Extract the [X, Y] coordinate from the center of the cell holding the provided text.  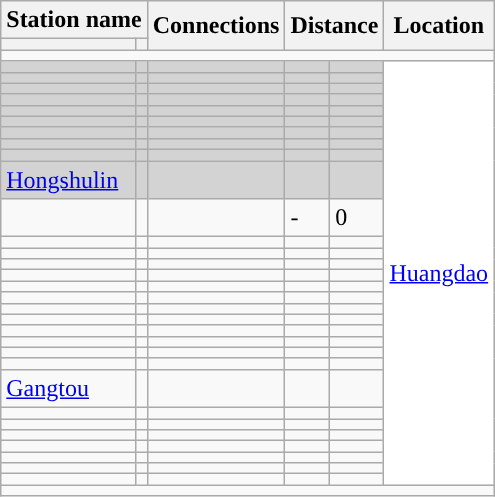
Gangtou [68, 388]
Station name [74, 20]
- [308, 218]
0 [357, 218]
Connections [216, 26]
Huangdao [439, 273]
Distance [334, 26]
Hongshulin [68, 179]
Location [439, 26]
